Return [X, Y] of the center of cell containing provided text 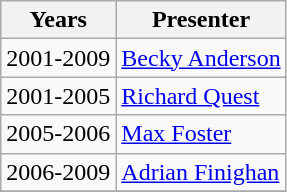
2005-2006 [58, 134]
2001-2009 [58, 58]
Richard Quest [201, 96]
Presenter [201, 20]
2006-2009 [58, 172]
Max Foster [201, 134]
Adrian Finighan [201, 172]
Becky Anderson [201, 58]
Years [58, 20]
2001-2005 [58, 96]
